Search for the cell housing the specified text and yield its (X, Y) center coordinate. 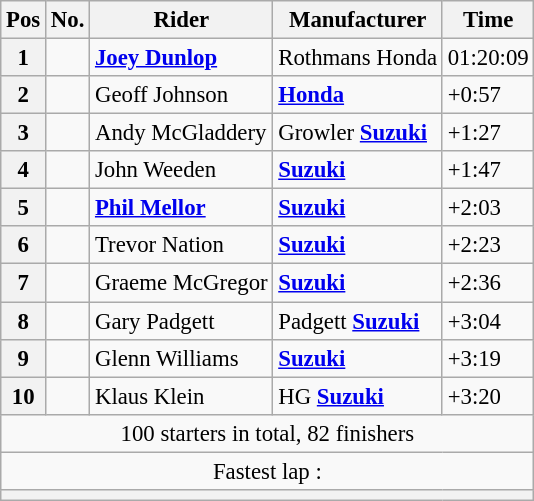
Growler Suzuki (358, 133)
3 (24, 133)
7 (24, 283)
+3:04 (488, 321)
+2:36 (488, 283)
100 starters in total, 82 finishers (268, 433)
4 (24, 170)
Time (488, 20)
Padgett Suzuki (358, 321)
Rider (182, 20)
Trevor Nation (182, 245)
Rothmans Honda (358, 58)
Fastest lap : (268, 471)
+2:23 (488, 245)
+3:20 (488, 396)
Andy McGladdery (182, 133)
5 (24, 208)
1 (24, 58)
+1:47 (488, 170)
+0:57 (488, 95)
Gary Padgett (182, 321)
Honda (358, 95)
8 (24, 321)
6 (24, 245)
Joey Dunlop (182, 58)
Glenn Williams (182, 358)
9 (24, 358)
Phil Mellor (182, 208)
John Weeden (182, 170)
Pos (24, 20)
2 (24, 95)
HG Suzuki (358, 396)
Graeme McGregor (182, 283)
+3:19 (488, 358)
Klaus Klein (182, 396)
No. (68, 20)
Geoff Johnson (182, 95)
01:20:09 (488, 58)
+1:27 (488, 133)
10 (24, 396)
+2:03 (488, 208)
Manufacturer (358, 20)
